Capture the cell that displays the provided text and extract its (X, Y) central coordinate. 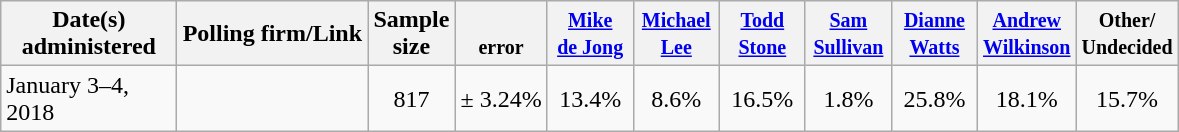
SamSullivan (848, 34)
8.6% (676, 98)
January 3–4, 2018 (89, 98)
Date(s)administered (89, 34)
Samplesize (412, 34)
25.8% (934, 98)
Other/Undecided (1127, 34)
± 3.24% (501, 98)
Mike de Jong (590, 34)
AndrewWilkinson (1026, 34)
ToddStone (762, 34)
13.4% (590, 98)
DianneWatts (934, 34)
error (501, 34)
MichaelLee (676, 34)
817 (412, 98)
Polling firm/Link (272, 34)
15.7% (1127, 98)
1.8% (848, 98)
18.1% (1026, 98)
16.5% (762, 98)
